Detect which cell encompasses the target text, then output its (X, Y) center coordinate. 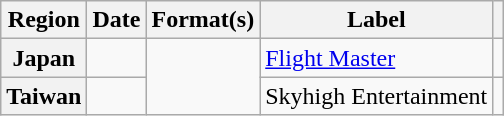
Region (44, 20)
Flight Master (376, 58)
Skyhigh Entertainment (376, 96)
Japan (44, 58)
Format(s) (203, 20)
Label (376, 20)
Date (116, 20)
Taiwan (44, 96)
